Scan for the cell matching the given text and deliver its (X, Y) coordinate at center. 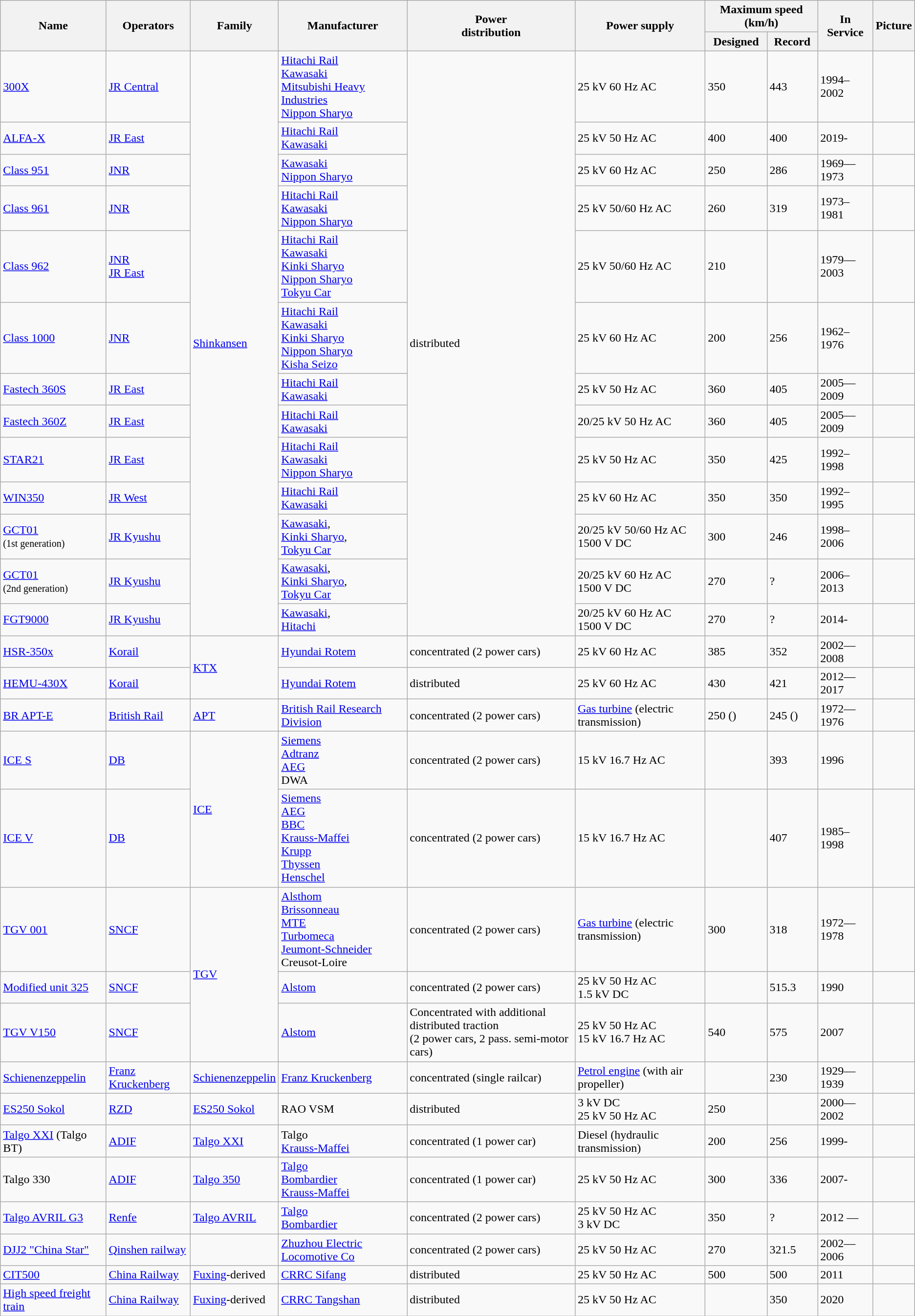
Talgo AVRIL G3 (53, 1218)
1998–2006 (846, 537)
2006–2013 (846, 582)
Class 951 (53, 170)
Class 962 (53, 266)
Power supply (640, 25)
Talgo 330 (53, 1179)
515.3 (792, 987)
2012 — (846, 1218)
2002—2008 (846, 652)
2019- (846, 138)
AlsthomBrissonneauMTETurbomecaJeumont-SchneiderCreusot-Loire (343, 929)
2011 (846, 1275)
Operators (149, 25)
Record (792, 42)
286 (792, 170)
ICE V (53, 838)
1992–1998 (846, 459)
1969—1973 (846, 170)
Concentrated with additional distributed traction(2 power cars, 2 pass. semi-motor cars) (491, 1032)
British Rail (149, 715)
InService (846, 25)
540 (736, 1032)
25 kV 50 Hz AC15 kV 16.7 Hz AC (640, 1032)
1996 (846, 760)
Qinshen railway (149, 1249)
FGT9000 (53, 620)
425 (792, 459)
250 () (736, 715)
Kawasaki,Hitachi (343, 620)
Hitachi RailKawasakiMitsubishi Heavy IndustriesNippon Sharyo (343, 86)
BR APT-E (53, 715)
ICE (234, 809)
1972—1978 (846, 929)
Fastech 360S (53, 389)
GCT01(1st generation) (53, 537)
STAR21 (53, 459)
421 (792, 683)
CRRC Tangshan (343, 1300)
Hitachi RailKawasakiKinki SharyoNippon SharyoTokyu Car (343, 266)
GCT01(2nd generation) (53, 582)
1972—1976 (846, 715)
HSR-350x (53, 652)
Talgo XXI (Talgo BT) (53, 1141)
318 (792, 929)
JNR JR East (149, 266)
Powerdistribution (491, 25)
TGV (234, 974)
concentrated (single railcar) (491, 1077)
300X (53, 86)
Class 1000 (53, 338)
TalgoKrauss-Maffei (343, 1141)
20/25 kV 50/60 Hz AC1500 V DC (640, 537)
2002—2006 (846, 1249)
260 (736, 208)
1999- (846, 1141)
SiemensAEGBBCKrauss-MaffeiKruppThyssenHenschel (343, 838)
319 (792, 208)
1990 (846, 987)
TalgoBombardierKrauss-Maffei (343, 1179)
DJJ2 "China Star" (53, 1249)
1929—1939 (846, 1077)
ALFA-X (53, 138)
393 (792, 760)
Name (53, 25)
1992–1995 (846, 497)
246 (792, 537)
2012—2017 (846, 683)
APT (234, 715)
Hitachi RailKawasakiKinki SharyoNippon SharyoKisha Seizo (343, 338)
2000—2002 (846, 1109)
Petrol engine (with air propeller) (640, 1077)
2007 (846, 1032)
TGV 001 (53, 929)
WIN350 (53, 497)
575 (792, 1032)
Renfe (149, 1218)
Diesel (hydraulic transmission) (640, 1141)
385 (736, 652)
Class 961 (53, 208)
TalgoBombardier (343, 1218)
Talgo AVRIL (234, 1218)
3 kV DC25 kV 50 Hz AC (640, 1109)
Shinkansen (234, 343)
Fastech 360Z (53, 421)
352 (792, 652)
JR Central (149, 86)
SiemensAdtranzAEGDWA (343, 760)
245 () (792, 715)
Zhuzhou Electric Locomotive Co (343, 1249)
Manufacturer (343, 25)
ICE S (53, 760)
336 (792, 1179)
430 (736, 683)
Modified unit 325 (53, 987)
JR West (149, 497)
1973–1981 (846, 208)
Picture (893, 25)
HEMU-430X (53, 683)
1994–2002 (846, 86)
Family (234, 25)
CRRC Sifang (343, 1275)
Designed (736, 42)
KTX (234, 668)
1962–1976 (846, 338)
407 (792, 838)
KawasakiNippon Sharyo (343, 170)
RZD (149, 1109)
CIT500 (53, 1275)
1979—2003 (846, 266)
1985–1998 (846, 838)
Maximum speed (km/h) (762, 17)
RAO VSM (343, 1109)
443 (792, 86)
210 (736, 266)
2014- (846, 620)
20/25 kV 50 Hz AC (640, 421)
25 kV 50 Hz AC3 kV DC (640, 1218)
TGV V150 (53, 1032)
2020 (846, 1300)
25 kV 50 Hz AC1.5 kV DC (640, 987)
230 (792, 1077)
321.5 (792, 1249)
British Rail Research Division (343, 715)
Talgo 350 (234, 1179)
Talgo XXI (234, 1141)
2007- (846, 1179)
High speed freight train (53, 1300)
